Find where the given text appears and provide that cell's center as [x, y] coordinate. 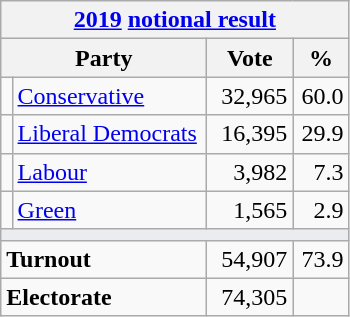
74,305 [250, 297]
1,565 [250, 210]
32,965 [250, 96]
Green [110, 210]
60.0 [321, 96]
29.9 [321, 134]
Party [104, 58]
2.9 [321, 210]
54,907 [250, 259]
2019 notional result [175, 20]
Labour [110, 172]
73.9 [321, 259]
Conservative [110, 96]
Turnout [104, 259]
Vote [250, 58]
Liberal Democrats [110, 134]
% [321, 58]
Electorate [104, 297]
7.3 [321, 172]
16,395 [250, 134]
3,982 [250, 172]
